Identify which cell holds the provided text, then report its (X, Y) central coordinate. 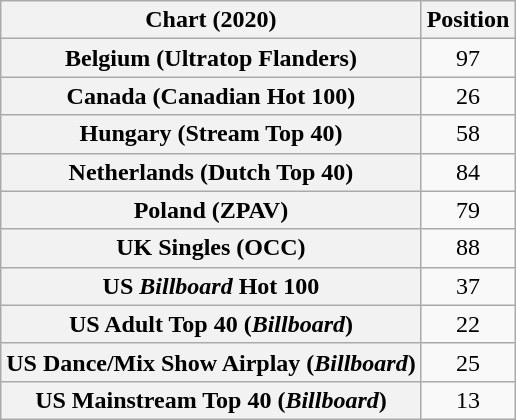
26 (468, 96)
88 (468, 248)
US Mainstream Top 40 (Billboard) (211, 400)
US Dance/Mix Show Airplay (Billboard) (211, 362)
22 (468, 324)
Belgium (Ultratop Flanders) (211, 58)
Hungary (Stream Top 40) (211, 134)
Position (468, 20)
Chart (2020) (211, 20)
US Adult Top 40 (Billboard) (211, 324)
US Billboard Hot 100 (211, 286)
Canada (Canadian Hot 100) (211, 96)
37 (468, 286)
25 (468, 362)
UK Singles (OCC) (211, 248)
79 (468, 210)
13 (468, 400)
84 (468, 172)
58 (468, 134)
Netherlands (Dutch Top 40) (211, 172)
Poland (ZPAV) (211, 210)
97 (468, 58)
